Extract the (X, Y) coordinate from the center of the cell holding the provided text.  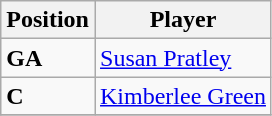
Position (48, 20)
C (48, 96)
Kimberlee Green (182, 96)
Player (182, 20)
Susan Pratley (182, 58)
GA (48, 58)
